Find where the given text appears and provide that cell's center as [x, y] coordinate. 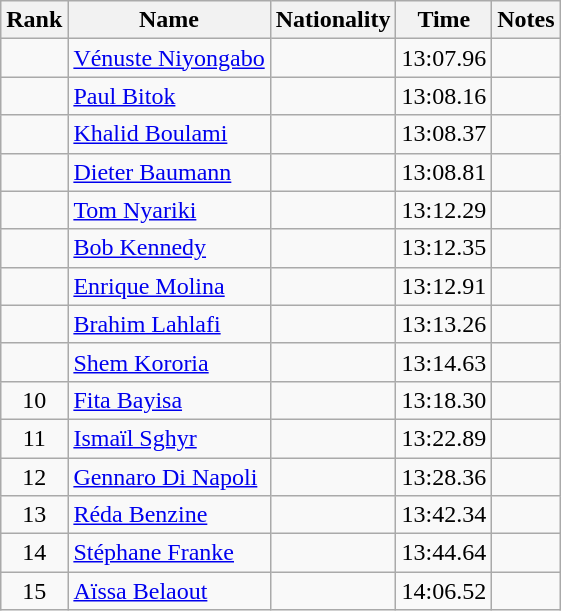
13:28.36 [444, 477]
13:08.37 [444, 134]
13:42.34 [444, 515]
13:12.29 [444, 210]
Réda Benzine [169, 515]
10 [34, 400]
Time [444, 20]
14:06.52 [444, 591]
14 [34, 553]
13:12.91 [444, 286]
Paul Bitok [169, 96]
Tom Nyariki [169, 210]
13:22.89 [444, 438]
Ismaïl Sghyr [169, 438]
Rank [34, 20]
13:13.26 [444, 324]
Dieter Baumann [169, 172]
Nationality [333, 20]
13:08.16 [444, 96]
13:44.64 [444, 553]
Enrique Molina [169, 286]
Khalid Boulami [169, 134]
13:08.81 [444, 172]
Brahim Lahlafi [169, 324]
Fita Bayisa [169, 400]
Bob Kennedy [169, 248]
11 [34, 438]
Notes [526, 20]
Stéphane Franke [169, 553]
Name [169, 20]
13:14.63 [444, 362]
Aïssa Belaout [169, 591]
12 [34, 477]
15 [34, 591]
Vénuste Niyongabo [169, 58]
Shem Kororia [169, 362]
Gennaro Di Napoli [169, 477]
13 [34, 515]
13:12.35 [444, 248]
13:18.30 [444, 400]
13:07.96 [444, 58]
